Return the [X, Y] coordinate for the center point of the cell that contains the specified text.  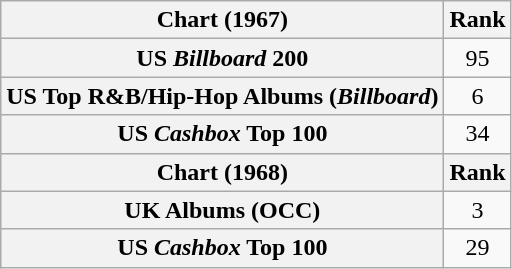
3 [478, 210]
34 [478, 134]
6 [478, 96]
Chart (1967) [222, 20]
UK Albums (OCC) [222, 210]
US Top R&B/Hip-Hop Albums (Billboard) [222, 96]
US Billboard 200 [222, 58]
95 [478, 58]
Chart (1968) [222, 172]
29 [478, 248]
